Output the (x, y) coordinate of the center of the cell containing the given text.  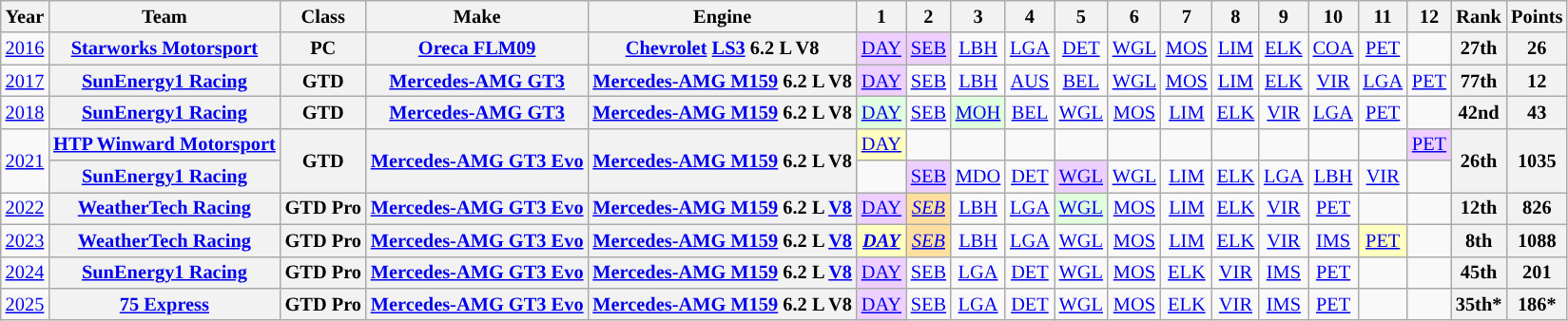
6 (1134, 16)
Team (164, 16)
PC (323, 48)
Engine (722, 16)
4 (1030, 16)
Oreca FLM09 (477, 48)
1088 (1537, 240)
201 (1537, 273)
Year (25, 16)
Class (323, 16)
2 (928, 16)
5 (1081, 16)
Make (477, 16)
27th (1479, 48)
2025 (25, 304)
77th (1479, 81)
26 (1537, 48)
35th* (1479, 304)
186* (1537, 304)
MDO (978, 177)
Starworks Motorsport (164, 48)
2024 (25, 273)
2023 (25, 240)
2021 (25, 160)
26th (1479, 160)
2022 (25, 208)
42nd (1479, 112)
2016 (25, 48)
MOH (978, 112)
Chevrolet LS3 6.2 L V8 (722, 48)
75 Express (164, 304)
2017 (25, 81)
826 (1537, 208)
8th (1479, 240)
43 (1537, 112)
AUS (1030, 81)
7 (1187, 16)
Points (1537, 16)
10 (1333, 16)
3 (978, 16)
1035 (1537, 160)
2018 (25, 112)
9 (1284, 16)
1 (881, 16)
11 (1383, 16)
COA (1333, 48)
8 (1236, 16)
Rank (1479, 16)
12th (1479, 208)
45th (1479, 273)
HTP Winward Motorsport (164, 144)
